Capture the cell that displays the provided text and extract its [x, y] central coordinate. 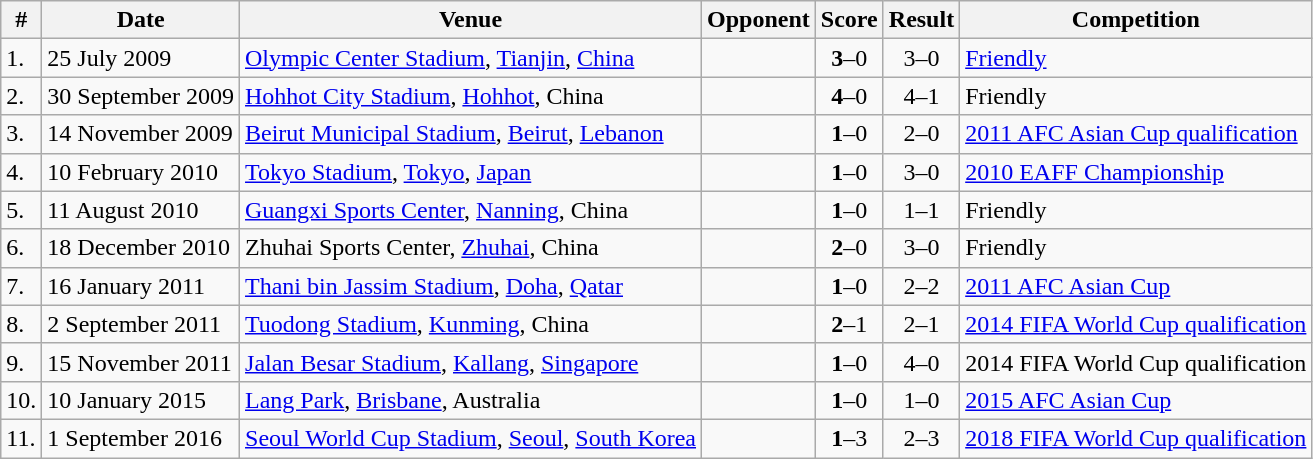
9. [22, 362]
2011 AFC Asian Cup qualification [1136, 134]
4–1 [921, 96]
8. [22, 324]
2 September 2011 [141, 324]
# [22, 20]
6. [22, 248]
5. [22, 210]
1–3 [849, 438]
3. [22, 134]
2–3 [921, 438]
15 November 2011 [141, 362]
Jalan Besar Stadium, Kallang, Singapore [471, 362]
10. [22, 400]
Tokyo Stadium, Tokyo, Japan [471, 172]
1–1 [921, 210]
11. [22, 438]
30 September 2009 [141, 96]
Olympic Center Stadium, Tianjin, China [471, 58]
2015 AFC Asian Cup [1136, 400]
4. [22, 172]
Hohhot City Stadium, Hohhot, China [471, 96]
Lang Park, Brisbane, Australia [471, 400]
Beirut Municipal Stadium, Beirut, Lebanon [471, 134]
2–2 [921, 286]
14 November 2009 [141, 134]
Result [921, 20]
25 July 2009 [141, 58]
11 August 2010 [141, 210]
16 January 2011 [141, 286]
2018 FIFA World Cup qualification [1136, 438]
10 January 2015 [141, 400]
Venue [471, 20]
2. [22, 96]
2010 EAFF Championship [1136, 172]
2011 AFC Asian Cup [1136, 286]
1. [22, 58]
Guangxi Sports Center, Nanning, China [471, 210]
7. [22, 286]
Opponent [759, 20]
Date [141, 20]
Tuodong Stadium, Kunming, China [471, 324]
Competition [1136, 20]
10 February 2010 [141, 172]
18 December 2010 [141, 248]
Zhuhai Sports Center, Zhuhai, China [471, 248]
1 September 2016 [141, 438]
Score [849, 20]
Thani bin Jassim Stadium, Doha, Qatar [471, 286]
Seoul World Cup Stadium, Seoul, South Korea [471, 438]
